Identify which cell holds the provided text, then report its (X, Y) central coordinate. 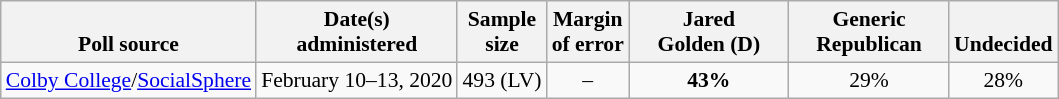
JaredGolden (D) (709, 32)
GenericRepublican (869, 32)
493 (LV) (502, 80)
43% (709, 80)
Colby College/SocialSphere (128, 80)
Date(s)administered (356, 32)
Poll source (128, 32)
28% (1003, 80)
Undecided (1003, 32)
29% (869, 80)
– (588, 80)
Samplesize (502, 32)
February 10–13, 2020 (356, 80)
Marginof error (588, 32)
